From the cell containing the given text, extract its center point as (X, Y) coordinate. 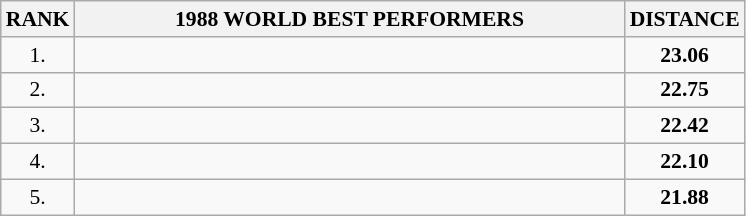
22.10 (685, 162)
2. (38, 90)
23.06 (685, 55)
4. (38, 162)
DISTANCE (685, 19)
RANK (38, 19)
1. (38, 55)
5. (38, 197)
22.75 (685, 90)
22.42 (685, 126)
21.88 (685, 197)
3. (38, 126)
1988 WORLD BEST PERFORMERS (349, 19)
